Identify which cell holds the provided text, then report its [x, y] central coordinate. 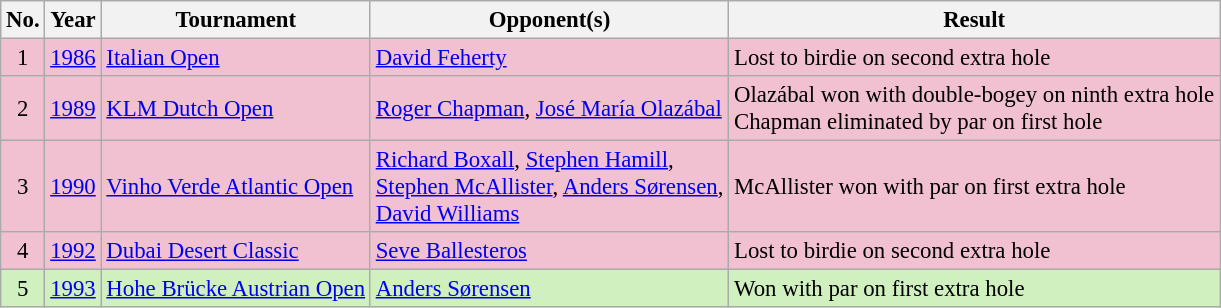
3 [23, 187]
4 [23, 251]
1986 [73, 58]
Result [974, 20]
No. [23, 20]
Seve Ballesteros [549, 251]
5 [23, 289]
Dubai Desert Classic [236, 251]
1989 [73, 108]
Vinho Verde Atlantic Open [236, 187]
KLM Dutch Open [236, 108]
Year [73, 20]
Hohe Brücke Austrian Open [236, 289]
Roger Chapman, José María Olazábal [549, 108]
1990 [73, 187]
McAllister won with par on first extra hole [974, 187]
Olazábal won with double-bogey on ninth extra holeChapman eliminated by par on first hole [974, 108]
1 [23, 58]
Richard Boxall, Stephen Hamill, Stephen McAllister, Anders Sørensen, David Williams [549, 187]
Anders Sørensen [549, 289]
1992 [73, 251]
Tournament [236, 20]
Won with par on first extra hole [974, 289]
Italian Open [236, 58]
David Feherty [549, 58]
Opponent(s) [549, 20]
1993 [73, 289]
2 [23, 108]
